Determine the (x, y) coordinate at the center of the cell enclosing the given text.  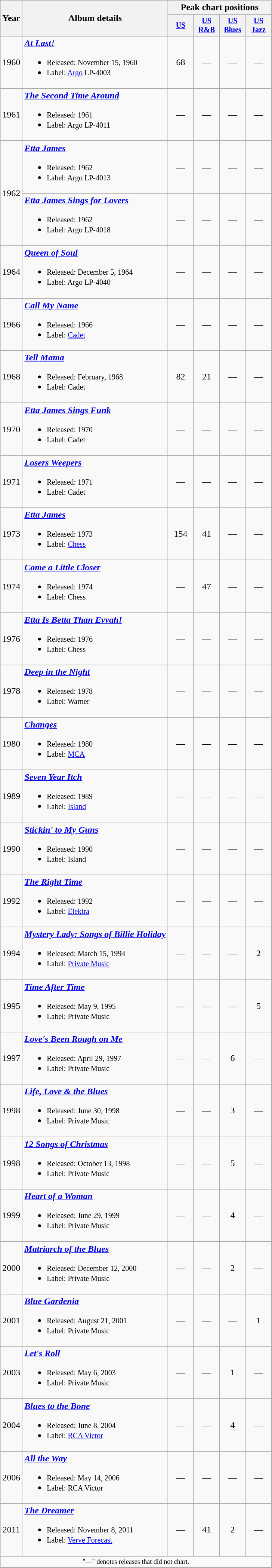
Stickin' to My GunsReleased: 1990Label: Island (95, 848)
6 (232, 1058)
1974 (11, 586)
1978 (11, 691)
1995 (11, 1006)
1980 (11, 744)
US Jazz (259, 25)
2011 (11, 1530)
Losers WeepersReleased: 1971Label: Cadet (95, 482)
2003 (11, 1373)
At Last!Released: November 15, 1960Label: Argo LP-4003 (95, 62)
The DreamerReleased: November 8, 2011Label: Verve Forecast (95, 1530)
1966 (11, 324)
Album details (95, 18)
The Right TimeReleased: 1992Label: Elektra (95, 901)
Year (11, 18)
US Blues (232, 25)
1973 (11, 534)
1960 (11, 62)
Call My NameReleased: 1966Label: Cadet (95, 324)
Blues to the BoneReleased: June 8, 2004Label: RCA Victor (95, 1425)
2006 (11, 1477)
Etta JamesReleased: 1973Label: Chess (95, 534)
1970 (11, 429)
2001 (11, 1320)
"—" denotes releases that did not chart. (136, 1562)
68 (181, 62)
Seven Year ItchReleased: 1989Label: Island (95, 796)
ChangesReleased: 1980Label: MCA (95, 744)
82 (181, 377)
Blue GardeniaReleased: August 21, 2001Label: Private Music (95, 1320)
Mystery Lady: Songs of Billie HolidayReleased: March 15, 1994Label: Private Music (95, 953)
1992 (11, 901)
1961 (11, 115)
Love's Been Rough on MeReleased: April 29, 1997Label: Private Music (95, 1058)
21 (206, 377)
Peak chart positions (220, 7)
2000 (11, 1268)
Deep in the NightReleased: 1978Label: Warner (95, 691)
1989 (11, 796)
1976 (11, 639)
Matriarch of the BluesReleased: December 12, 2000Label: Private Music (95, 1268)
Heart of a WomanReleased: June 29, 1999Label: Private Music (95, 1215)
1962 (11, 193)
Come a Little CloserReleased: 1974Label: Chess (95, 586)
1997 (11, 1058)
1971 (11, 482)
3 (232, 1111)
1964 (11, 272)
Etta James Sings FunkReleased: 1970Label: Cadet (95, 429)
Queen of SoulReleased: December 5, 1964Label: Argo LP-4040 (95, 272)
1968 (11, 377)
1994 (11, 953)
154 (181, 534)
All the WayReleased: May 14, 2006Label: RCA Victor (95, 1477)
Tell MamaReleased: February, 1968Label: Cadet (95, 377)
The Second Time AroundReleased: 1961Label: Argo LP-4011 (95, 115)
47 (206, 586)
Let's RollReleased: May 6, 2003Label: Private Music (95, 1373)
1990 (11, 848)
Etta James Sings for LoversReleased: 1962Label: Argo LP-4018 (95, 219)
US R&B (206, 25)
US (181, 25)
2004 (11, 1425)
1999 (11, 1215)
Life, Love & the BluesReleased: June 30, 1998Label: Private Music (95, 1111)
Etta Is Betta Than Evvah!Released: 1976Label: Chess (95, 639)
Etta JamesReleased: 1962Label: Argo LP-4013 (95, 167)
Time After TimeReleased: May 9, 1995Label: Private Music (95, 1006)
12 Songs of ChristmasReleased: October 13, 1998Label: Private Music (95, 1163)
